From the cell containing the given text, extract its center point as (X, Y) coordinate. 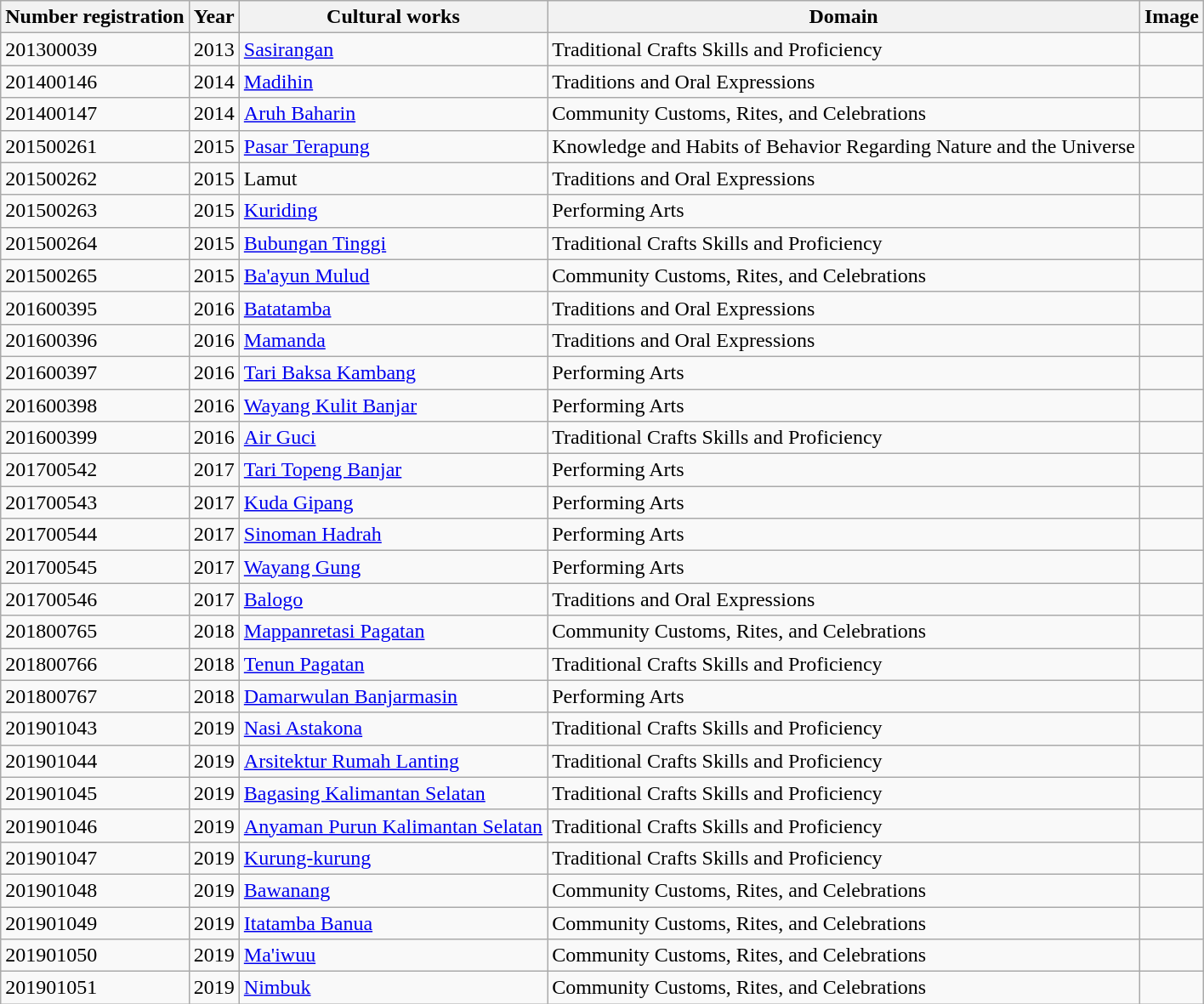
201500264 (95, 243)
201800767 (95, 696)
Number registration (95, 17)
Balogo (393, 599)
201600396 (95, 340)
Sasirangan (393, 49)
201500265 (95, 275)
Nimbuk (393, 988)
201600395 (95, 308)
Damarwulan Banjarmasin (393, 696)
201901043 (95, 729)
Tari Baksa Kambang (393, 372)
Itatamba Banua (393, 922)
Tenun Pagatan (393, 664)
201500263 (95, 211)
Ma'iwuu (393, 956)
Tari Topeng Banjar (393, 470)
Aruh Baharin (393, 114)
Kuriding (393, 211)
201901045 (95, 793)
Domain (843, 17)
Cultural works (393, 17)
Air Guci (393, 438)
Bagasing Kalimantan Selatan (393, 793)
201901048 (95, 890)
201400147 (95, 114)
Wayang Kulit Banjar (393, 406)
201800765 (95, 632)
201500262 (95, 179)
201700544 (95, 535)
Year (214, 17)
201800766 (95, 664)
201901044 (95, 761)
Kurung-kurung (393, 858)
Mamanda (393, 340)
Lamut (393, 179)
Image (1172, 17)
Wayang Gung (393, 567)
Sinoman Hadrah (393, 535)
Ba'ayun Mulud (393, 275)
Knowledge and Habits of Behavior Regarding Nature and the Universe (843, 146)
201600398 (95, 406)
201901047 (95, 858)
201901046 (95, 825)
Mappanretasi Pagatan (393, 632)
201600397 (95, 372)
Kuda Gipang (393, 502)
201400146 (95, 82)
201300039 (95, 49)
Pasar Terapung (393, 146)
201700543 (95, 502)
201500261 (95, 146)
201700545 (95, 567)
201901049 (95, 922)
Arsitektur Rumah Lanting (393, 761)
201700546 (95, 599)
Batatamba (393, 308)
Bubungan Tinggi (393, 243)
Anyaman Purun Kalimantan Selatan (393, 825)
Nasi Astakona (393, 729)
Madihin (393, 82)
Bawanang (393, 890)
201901051 (95, 988)
2013 (214, 49)
201700542 (95, 470)
201901050 (95, 956)
201600399 (95, 438)
